Provide the [X, Y] coordinate of the cell's center where the given text is located.  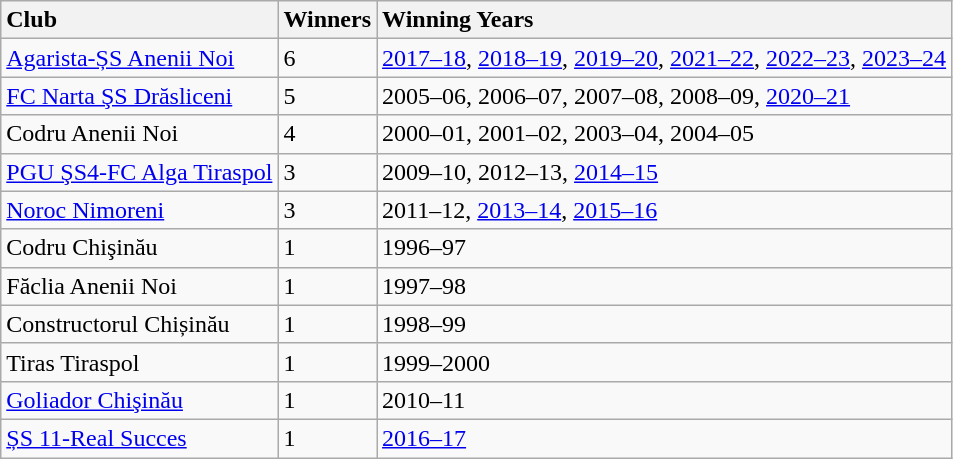
Winning Years [664, 20]
2011–12, 2013–14, 2015–16 [664, 210]
Codru Anenii Noi [140, 134]
2010–11 [664, 400]
Goliador Chişinău [140, 400]
1999–2000 [664, 362]
1998–99 [664, 324]
5 [328, 96]
Făclia Anenii Noi [140, 286]
Agarista-ȘS Anenii Noi [140, 58]
2000–01, 2001–02, 2003–04, 2004–05 [664, 134]
Club [140, 20]
Winners [328, 20]
Codru Chişinău [140, 248]
Tiras Tiraspol [140, 362]
6 [328, 58]
2016–17 [664, 438]
FC Narta ŞS Drăsliceni [140, 96]
ȘS 11-Real Succes [140, 438]
Constructorul Chișinău [140, 324]
1997–98 [664, 286]
4 [328, 134]
2009–10, 2012–13, 2014–15 [664, 172]
PGU ŞS4-FC Alga Tiraspol [140, 172]
2005–06, 2006–07, 2007–08, 2008–09, 2020–21 [664, 96]
Noroc Nimoreni [140, 210]
1996–97 [664, 248]
2017–18, 2018–19, 2019–20, 2021–22, 2022–23, 2023–24 [664, 58]
